Detect which cell encompasses the target text, then output its (x, y) center coordinate. 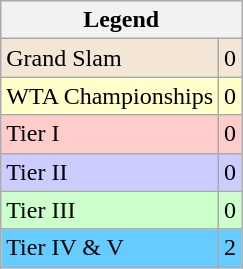
2 (230, 248)
Grand Slam (110, 58)
Tier III (110, 210)
Tier I (110, 134)
WTA Championships (110, 96)
Legend (122, 20)
Tier II (110, 172)
Tier IV & V (110, 248)
